Find where the given text appears and provide that cell's center as [x, y] coordinate. 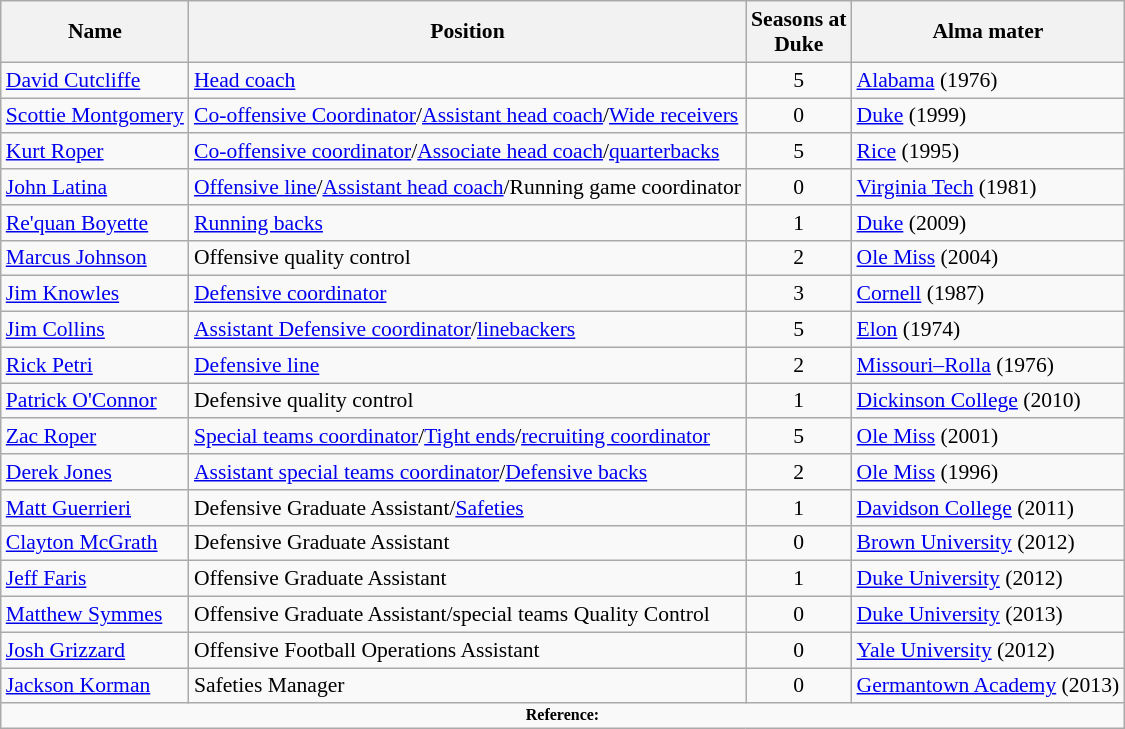
Rice (1995) [988, 152]
Duke (2009) [988, 223]
Defensive line [468, 365]
Jackson Korman [95, 686]
Jim Collins [95, 330]
Defensive Graduate Assistant [468, 543]
Ole Miss (2004) [988, 258]
Davidson College (2011) [988, 508]
Zac Roper [95, 437]
Defensive coordinator [468, 294]
Jim Knowles [95, 294]
3 [798, 294]
Safeties Manager [468, 686]
Reference: [562, 716]
Missouri–Rolla (1976) [988, 365]
Co-offensive coordinator/Associate head coach/quarterbacks [468, 152]
Ole Miss (2001) [988, 437]
Offensive line/Assistant head coach/Running game coordinator [468, 187]
Ole Miss (1996) [988, 472]
Yale University (2012) [988, 650]
Head coach [468, 80]
Running backs [468, 223]
Duke University (2013) [988, 615]
Cornell (1987) [988, 294]
Virginia Tech (1981) [988, 187]
Duke University (2012) [988, 579]
Seasons atDuke [798, 32]
Re'quan Boyette [95, 223]
Jeff Faris [95, 579]
Elon (1974) [988, 330]
Dickinson College (2010) [988, 401]
Co-offensive Coordinator/Assistant head coach/Wide receivers [468, 116]
Germantown Academy (2013) [988, 686]
Matthew Symmes [95, 615]
Kurt Roper [95, 152]
David Cutcliffe [95, 80]
Matt Guerrieri [95, 508]
Josh Grizzard [95, 650]
Rick Petri [95, 365]
Defensive quality control [468, 401]
Assistant special teams coordinator/Defensive backs [468, 472]
Duke (1999) [988, 116]
Offensive Graduate Assistant [468, 579]
Special teams coordinator/Tight ends/recruiting coordinator [468, 437]
John Latina [95, 187]
Alma mater [988, 32]
Name [95, 32]
Defensive Graduate Assistant/Safeties [468, 508]
Marcus Johnson [95, 258]
Scottie Montgomery [95, 116]
Alabama (1976) [988, 80]
Position [468, 32]
Offensive Football Operations Assistant [468, 650]
Offensive quality control [468, 258]
Clayton McGrath [95, 543]
Brown University (2012) [988, 543]
Derek Jones [95, 472]
Offensive Graduate Assistant/special teams Quality Control [468, 615]
Patrick O'Connor [95, 401]
Assistant Defensive coordinator/linebackers [468, 330]
